Return the (X, Y) coordinate for the center point of the cell that contains the specified text.  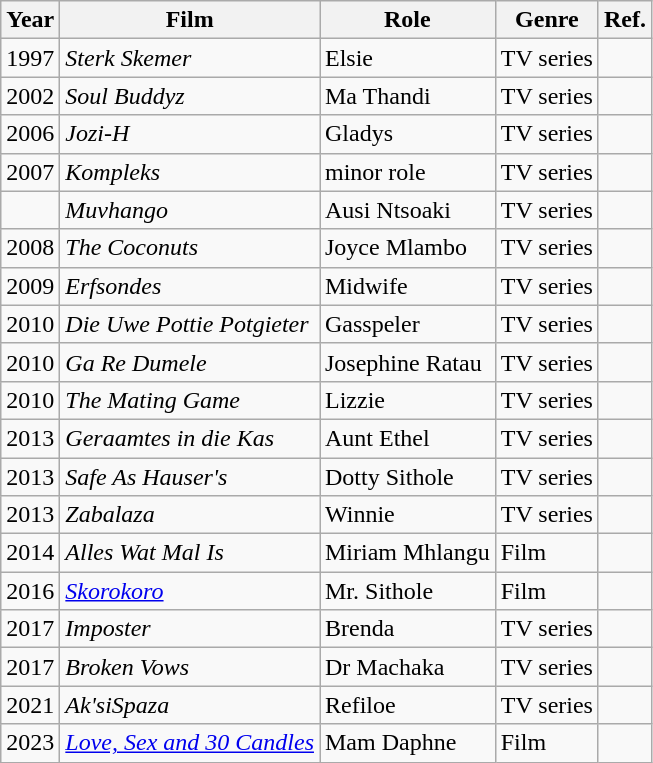
Jozi-H (190, 134)
The Mating Game (190, 400)
Mam Daphne (408, 743)
Imposter (190, 629)
2023 (30, 743)
1997 (30, 58)
2006 (30, 134)
Sterk Skemer (190, 58)
Ak'siSpaza (190, 705)
Refiloe (408, 705)
Aunt Ethel (408, 438)
2016 (30, 591)
Brenda (408, 629)
Dotty Sithole (408, 477)
Role (408, 20)
Soul Buddyz (190, 96)
Ausi Ntsoaki (408, 210)
Skorokoro (190, 591)
Miriam Mhlangu (408, 553)
2009 (30, 286)
2008 (30, 248)
Lizzie (408, 400)
2002 (30, 96)
Kompleks (190, 172)
Year (30, 20)
Zabalaza (190, 515)
Safe As Hauser's (190, 477)
Joyce Mlambo (408, 248)
Dr Machaka (408, 667)
2021 (30, 705)
Geraamtes in die Kas (190, 438)
Genre (546, 20)
Erfsondes (190, 286)
Mr. Sithole (408, 591)
2014 (30, 553)
Midwife (408, 286)
2007 (30, 172)
The Coconuts (190, 248)
Gladys (408, 134)
Ma Thandi (408, 96)
Winnie (408, 515)
Love, Sex and 30 Candles (190, 743)
Ref. (624, 20)
Josephine Ratau (408, 362)
Gasspeler (408, 324)
minor role (408, 172)
Ga Re Dumele (190, 362)
Broken Vows (190, 667)
Muvhango (190, 210)
Alles Wat Mal Is (190, 553)
Die Uwe Pottie Potgieter (190, 324)
Elsie (408, 58)
